Identify which cell holds the provided text, then report its [x, y] central coordinate. 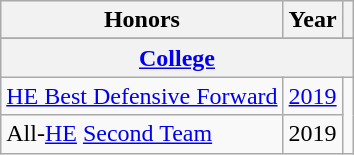
All-HE Second Team [142, 134]
HE Best Defensive Forward [142, 96]
Year [312, 20]
College [177, 58]
Honors [142, 20]
